Determine the (x, y) coordinate at the center of the cell enclosing the given text.  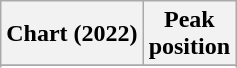
Chart (2022) (72, 34)
Peakposition (189, 34)
